Detect which cell encompasses the target text, then output its [x, y] center coordinate. 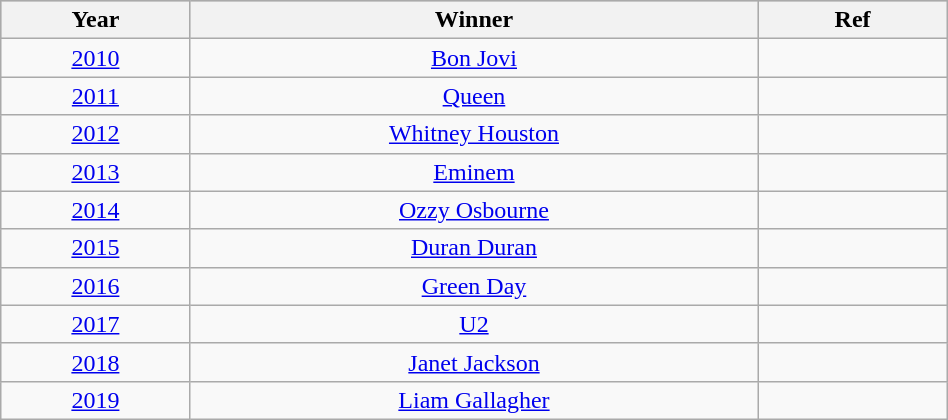
Duran Duran [474, 248]
Janet Jackson [474, 362]
Ref [852, 20]
2018 [96, 362]
2010 [96, 58]
2017 [96, 324]
Year [96, 20]
Ozzy Osbourne [474, 210]
Bon Jovi [474, 58]
U2 [474, 324]
2015 [96, 248]
Liam Gallagher [474, 400]
2011 [96, 96]
2014 [96, 210]
2019 [96, 400]
Winner [474, 20]
Whitney Houston [474, 134]
Eminem [474, 172]
2012 [96, 134]
Green Day [474, 286]
Queen [474, 96]
2013 [96, 172]
2016 [96, 286]
